Determine the [x, y] coordinate at the center of the cell enclosing the given text.  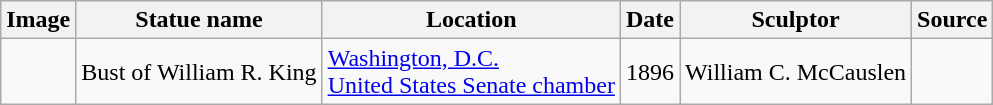
Bust of William R. King [199, 72]
Image [38, 20]
Source [952, 20]
1896 [650, 72]
Date [650, 20]
Statue name [199, 20]
Location [471, 20]
William C. McCauslen [796, 72]
Sculptor [796, 20]
Washington, D.C.United States Senate chamber [471, 72]
